Locate the cell with the specified text and output its (X, Y) center coordinate. 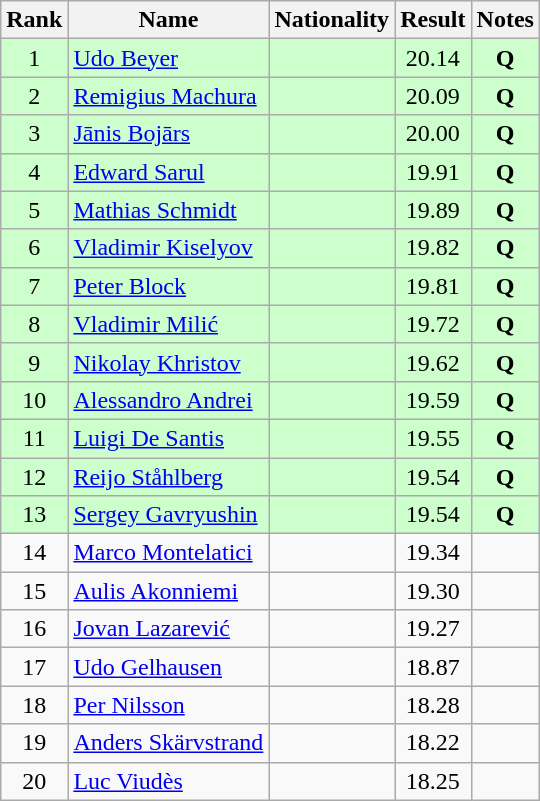
Rank (34, 20)
18.22 (433, 743)
19.59 (433, 400)
19.55 (433, 438)
Luigi De Santis (168, 438)
Remigius Machura (168, 96)
Jovan Lazarević (168, 629)
17 (34, 667)
16 (34, 629)
Mathias Schmidt (168, 210)
20.09 (433, 96)
18.28 (433, 705)
8 (34, 324)
14 (34, 553)
13 (34, 515)
Result (433, 20)
Jānis Bojārs (168, 134)
19.34 (433, 553)
Udo Beyer (168, 58)
Peter Block (168, 286)
20 (34, 781)
2 (34, 96)
Alessandro Andrei (168, 400)
Name (168, 20)
20.14 (433, 58)
7 (34, 286)
18.87 (433, 667)
Udo Gelhausen (168, 667)
Vladimir Milić (168, 324)
5 (34, 210)
Aulis Akonniemi (168, 591)
Reijo Ståhlberg (168, 477)
Per Nilsson (168, 705)
19.30 (433, 591)
Notes (505, 20)
Nationality (332, 20)
19.82 (433, 248)
Vladimir Kiselyov (168, 248)
10 (34, 400)
18.25 (433, 781)
19 (34, 743)
15 (34, 591)
11 (34, 438)
Nikolay Khristov (168, 362)
19.89 (433, 210)
1 (34, 58)
18 (34, 705)
19.91 (433, 172)
9 (34, 362)
19.81 (433, 286)
20.00 (433, 134)
Sergey Gavryushin (168, 515)
12 (34, 477)
Edward Sarul (168, 172)
Marco Montelatici (168, 553)
Anders Skärvstrand (168, 743)
19.27 (433, 629)
Luc Viudès (168, 781)
3 (34, 134)
6 (34, 248)
4 (34, 172)
19.62 (433, 362)
19.72 (433, 324)
